Pinpoint the cell where the given text exists, returning its [x, y] midpoint coordinate. 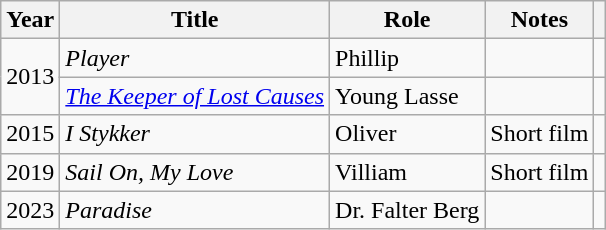
Dr. Falter Berg [408, 210]
2023 [30, 210]
Young Lasse [408, 96]
2013 [30, 77]
Year [30, 20]
The Keeper of Lost Causes [195, 96]
Player [195, 58]
Paradise [195, 210]
Phillip [408, 58]
Villiam [408, 172]
Title [195, 20]
Notes [540, 20]
2019 [30, 172]
Sail On, My Love [195, 172]
Oliver [408, 134]
2015 [30, 134]
Role [408, 20]
I Stykker [195, 134]
